Return [X, Y] of the center of cell containing provided text 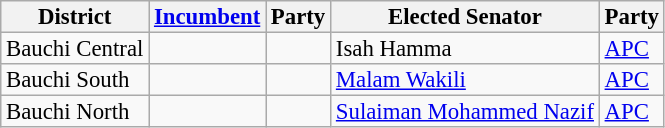
Bauchi North [75, 112]
Incumbent [208, 17]
Malam Wakili [466, 80]
Elected Senator [466, 17]
Bauchi South [75, 80]
Bauchi Central [75, 49]
District [75, 17]
Sulaiman Mohammed Nazif [466, 112]
Isah Hamma [466, 49]
